Output the [X, Y] coordinate of the center of the cell containing the given text.  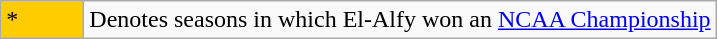
Denotes seasons in which El-Alfy won an NCAA Championship [400, 20]
* [42, 20]
